Extract the (X, Y) coordinate from the center of the cell holding the provided text.  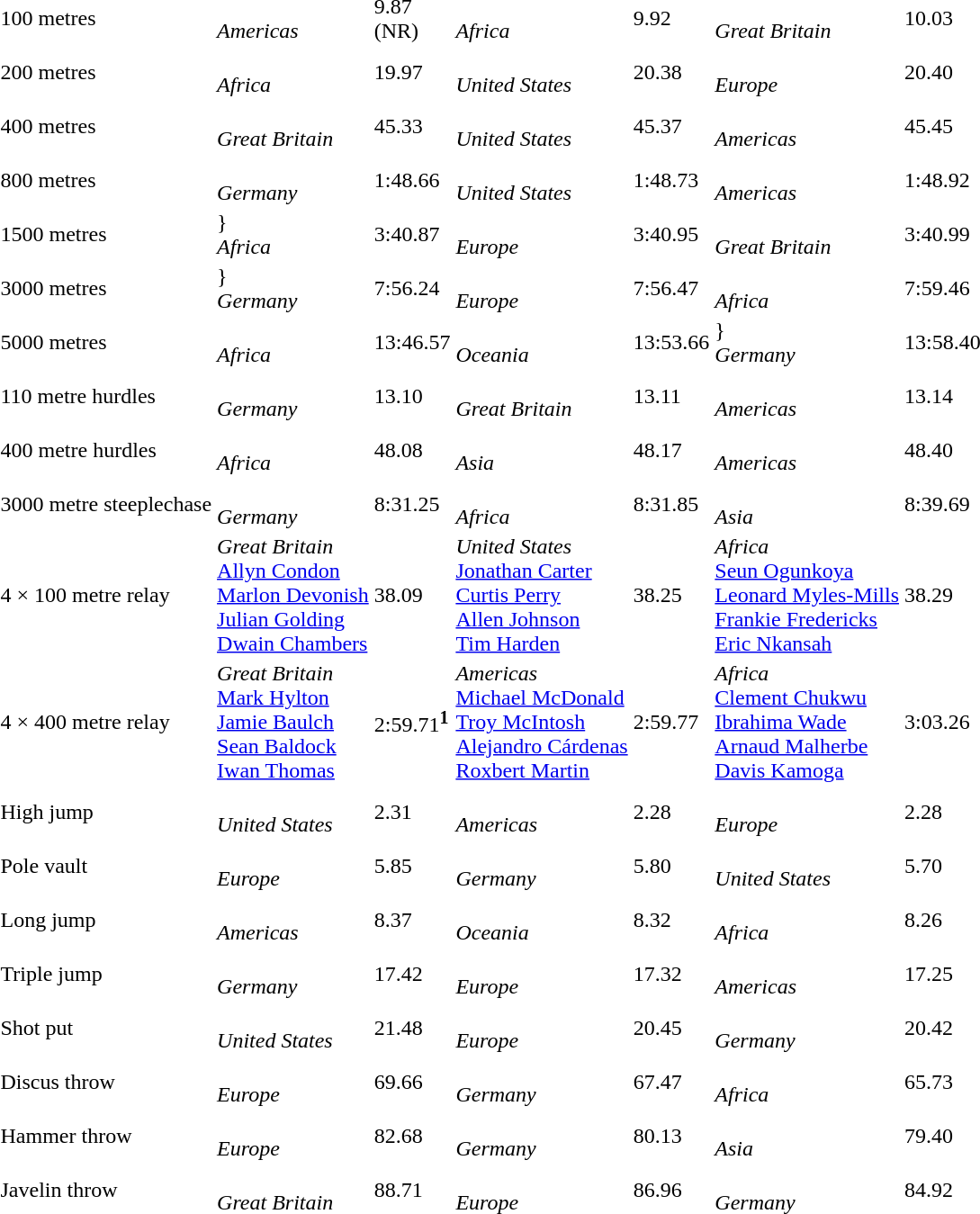
5.80 (671, 866)
5.85 (412, 866)
69.66 (412, 1082)
45.33 (412, 126)
67.47 (671, 1082)
17.32 (671, 974)
82.68 (412, 1136)
3:40.87 (412, 234)
7:56.47 (671, 288)
38.25 (671, 595)
45.37 (671, 126)
United StatesJonathan CarterCurtis PerryAllen JohnsonTim Harden (542, 595)
13.11 (671, 396)
13.10 (412, 396)
AfricaClement ChukwuIbrahima WadeArnaud MalherbeDavis Kamoga (807, 722)
21.48 (412, 1028)
Great BritainMark HyltonJamie BaulchSean BaldockIwan Thomas (293, 722)
2.28 (671, 812)
Great BritainAllyn CondonMarlon DevonishJulian GoldingDwain Chambers (293, 595)
3:40.95 (671, 234)
20.45 (671, 1028)
20.38 (671, 72)
8:31.25 (412, 504)
1:48.73 (671, 180)
AfricaSeun OgunkoyaLeonard Myles-MillsFrankie FredericksEric Nkansah (807, 595)
13:53.66 (671, 342)
19.97 (412, 72)
AmericasMichael McDonaldTroy McIntoshAlejandro CárdenasRoxbert Martin (542, 722)
38.09 (412, 595)
48.17 (671, 450)
13:46.57 (412, 342)
17.42 (412, 974)
8.37 (412, 920)
48.08 (412, 450)
1:48.66 (412, 180)
80.13 (671, 1136)
8:31.85 (671, 504)
2:59.711 (412, 722)
} Africa (293, 234)
2:59.77 (671, 722)
7:56.24 (412, 288)
2.31 (412, 812)
8.32 (671, 920)
